Locate the cell with the specified text and output its (x, y) center coordinate. 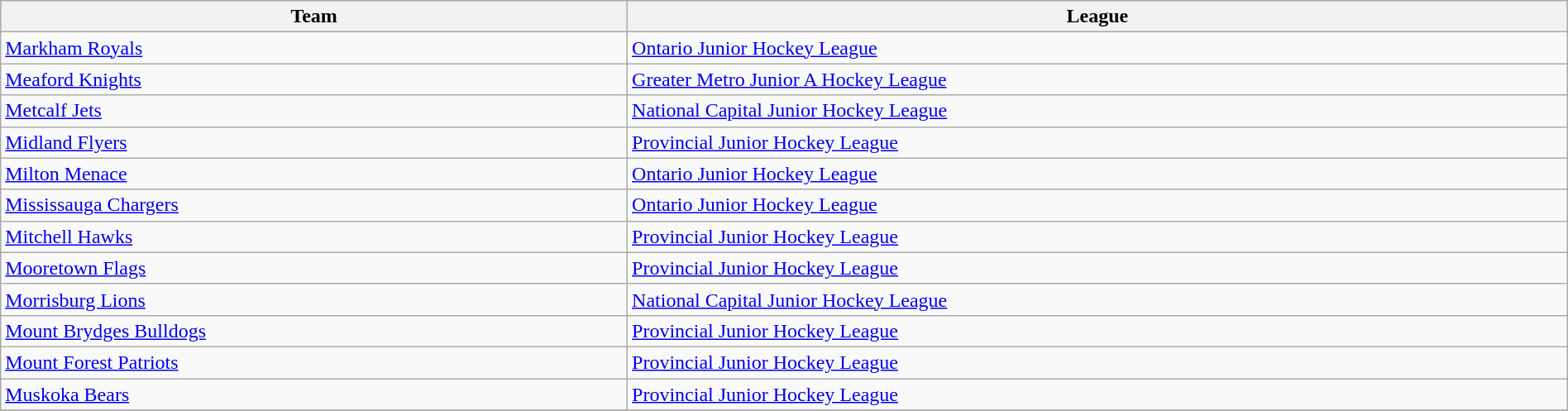
Metcalf Jets (314, 111)
Mississauga Chargers (314, 205)
Morrisburg Lions (314, 299)
Greater Metro Junior A Hockey League (1098, 79)
League (1098, 17)
Mount Brydges Bulldogs (314, 331)
Mitchell Hawks (314, 237)
Mooretown Flags (314, 268)
Milton Menace (314, 174)
Muskoka Bears (314, 394)
Meaford Knights (314, 79)
Markham Royals (314, 48)
Midland Flyers (314, 142)
Team (314, 17)
Mount Forest Patriots (314, 362)
